Capture the cell that displays the provided text and extract its [X, Y] central coordinate. 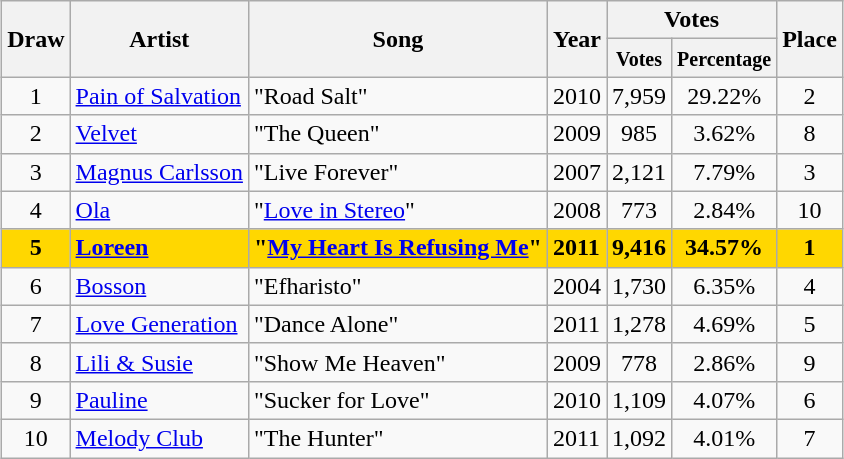
1,092 [640, 438]
29.22% [724, 96]
2004 [576, 286]
Ola [159, 210]
"The Queen" [398, 134]
2.84% [724, 210]
Pain of Salvation [159, 96]
7.79% [724, 172]
4.07% [724, 400]
"Sucker for Love" [398, 400]
778 [640, 362]
Song [398, 39]
1,278 [640, 324]
Love Generation [159, 324]
Bosson [159, 286]
Artist [159, 39]
Year [576, 39]
"The Hunter" [398, 438]
2008 [576, 210]
2007 [576, 172]
"My Heart Is Refusing Me" [398, 248]
"Show Me Heaven" [398, 362]
4.01% [724, 438]
1,730 [640, 286]
34.57% [724, 248]
Lili & Susie [159, 362]
"Live Forever" [398, 172]
1,109 [640, 400]
985 [640, 134]
Place [810, 39]
Pauline [159, 400]
Velvet [159, 134]
4.69% [724, 324]
Loreen [159, 248]
Melody Club [159, 438]
"Road Salt" [398, 96]
Draw [36, 39]
2,121 [640, 172]
3.62% [724, 134]
"Dance Alone" [398, 324]
6.35% [724, 286]
9,416 [640, 248]
2.86% [724, 362]
773 [640, 210]
Percentage [724, 58]
"Efharisto" [398, 286]
"Love in Stereo" [398, 210]
Magnus Carlsson [159, 172]
7,959 [640, 96]
